Scan for the cell matching the given text and deliver its (X, Y) coordinate at center. 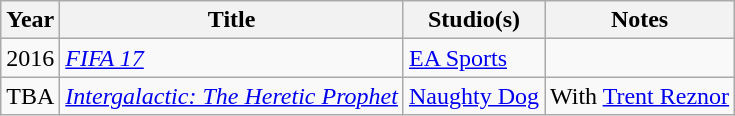
Intergalactic: The Heretic Prophet (232, 96)
Year (30, 20)
FIFA 17 (232, 58)
2016 (30, 58)
EA Sports (474, 58)
Title (232, 20)
TBA (30, 96)
Naughty Dog (474, 96)
Studio(s) (474, 20)
With Trent Reznor (639, 96)
Notes (639, 20)
